Return the (X, Y) coordinate for the center point of the cell that contains the specified text.  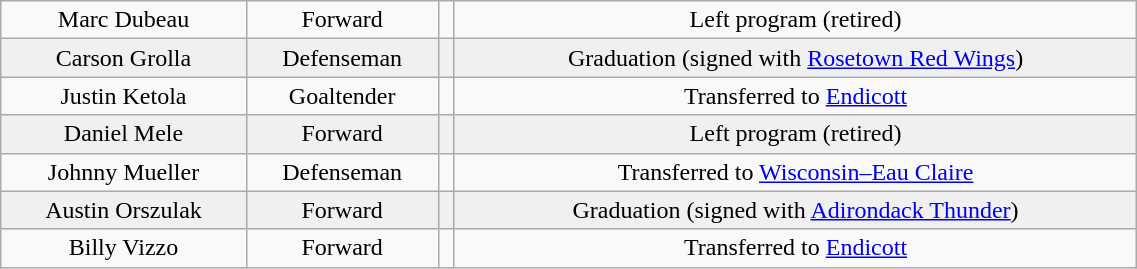
Graduation (signed with Rosetown Red Wings) (796, 58)
Johnny Mueller (124, 172)
Daniel Mele (124, 134)
Transferred to Wisconsin–Eau Claire (796, 172)
Justin Ketola (124, 96)
Austin Orszulak (124, 210)
Graduation (signed with Adirondack Thunder) (796, 210)
Carson Grolla (124, 58)
Billy Vizzo (124, 248)
Marc Dubeau (124, 20)
Goaltender (342, 96)
